Output the (X, Y) coordinate of the center of the cell containing the given text.  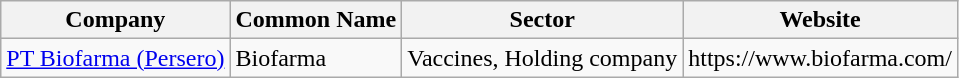
https://www.biofarma.com/ (820, 58)
Vaccines, Holding company (542, 58)
Biofarma (316, 58)
Company (116, 20)
Sector (542, 20)
PT Biofarma (Persero) (116, 58)
Website (820, 20)
Common Name (316, 20)
